Return the [X, Y] coordinate for the center point of the cell that contains the specified text.  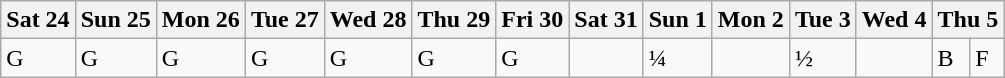
Thu 29 [454, 20]
Wed 28 [368, 20]
Fri 30 [532, 20]
Thu 5 [968, 20]
Mon 26 [200, 20]
Tue 3 [822, 20]
Sat 31 [606, 20]
Tue 27 [284, 20]
Mon 2 [750, 20]
Sun 1 [678, 20]
¼ [678, 58]
Wed 4 [894, 20]
Sat 24 [38, 20]
B [951, 58]
½ [822, 58]
Sun 25 [116, 20]
F [987, 58]
